Scan for the cell matching the given text and deliver its [X, Y] coordinate at center. 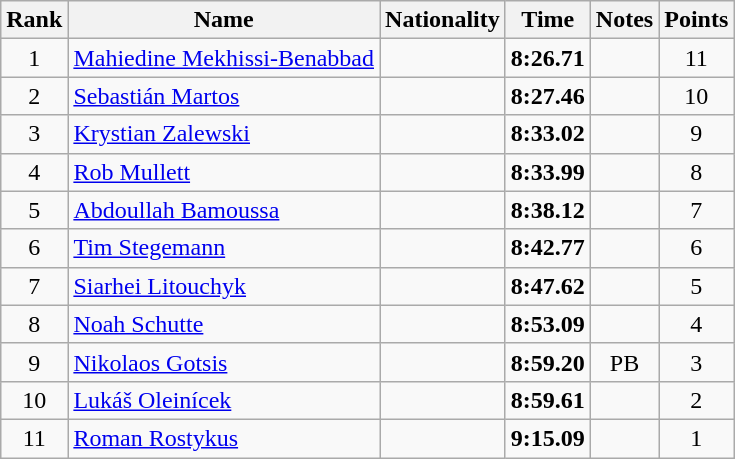
Abdoullah Bamoussa [224, 210]
8:47.62 [548, 286]
Mahiedine Mekhissi-Benabbad [224, 58]
8:33.02 [548, 134]
Krystian Zalewski [224, 134]
8:59.20 [548, 362]
Rob Mullett [224, 172]
Lukáš Oleinícek [224, 400]
Rank [34, 20]
8:59.61 [548, 400]
Points [696, 20]
8:27.46 [548, 96]
Time [548, 20]
Nationality [443, 20]
Noah Schutte [224, 324]
8:38.12 [548, 210]
Tim Stegemann [224, 248]
Name [224, 20]
Siarhei Litouchyk [224, 286]
Nikolaos Gotsis [224, 362]
Sebastián Martos [224, 96]
8:33.99 [548, 172]
Roman Rostykus [224, 438]
8:26.71 [548, 58]
PB [624, 362]
8:42.77 [548, 248]
Notes [624, 20]
9:15.09 [548, 438]
8:53.09 [548, 324]
